Capture the cell that displays the provided text and extract its [x, y] central coordinate. 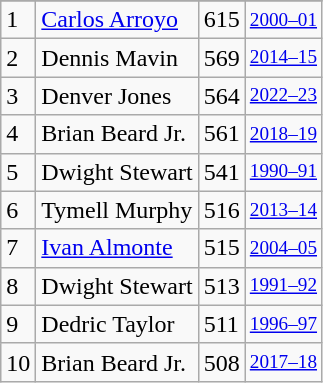
Denver Jones [117, 96]
1996–97 [283, 324]
2017–18 [283, 362]
Tymell Murphy [117, 210]
4 [18, 134]
10 [18, 362]
2018–19 [283, 134]
515 [222, 248]
7 [18, 248]
Dennis Mavin [117, 58]
508 [222, 362]
1990–91 [283, 172]
2 [18, 58]
615 [222, 20]
2014–15 [283, 58]
2022–23 [283, 96]
Carlos Arroyo [117, 20]
Ivan Almonte [117, 248]
541 [222, 172]
561 [222, 134]
9 [18, 324]
516 [222, 210]
Dedric Taylor [117, 324]
3 [18, 96]
564 [222, 96]
8 [18, 286]
569 [222, 58]
6 [18, 210]
511 [222, 324]
5 [18, 172]
2013–14 [283, 210]
1 [18, 20]
1991–92 [283, 286]
513 [222, 286]
2004–05 [283, 248]
2000–01 [283, 20]
